From the cell containing the given text, extract its center point as (x, y) coordinate. 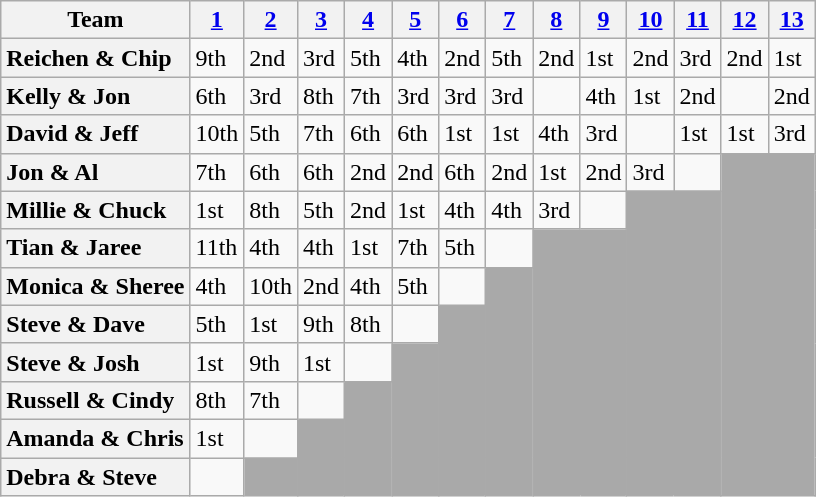
8 (556, 20)
4 (368, 20)
David & Jeff (96, 134)
Team (96, 20)
Amanda & Chris (96, 438)
6 (462, 20)
Reichen & Chip (96, 58)
Steve & Josh (96, 362)
2 (271, 20)
Kelly & Jon (96, 96)
Millie & Chuck (96, 210)
3 (320, 20)
Russell & Cindy (96, 400)
9 (604, 20)
11th (217, 248)
7 (510, 20)
13 (792, 20)
1 (217, 20)
Tian & Jaree (96, 248)
Debra & Steve (96, 477)
Jon & Al (96, 172)
11 (698, 20)
10 (650, 20)
Steve & Dave (96, 324)
5 (416, 20)
Monica & Sheree (96, 286)
12 (744, 20)
